Identify which cell holds the provided text, then report its [X, Y] central coordinate. 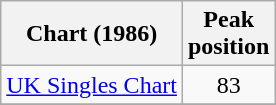
UK Singles Chart [92, 85]
Peakposition [228, 34]
83 [228, 85]
Chart (1986) [92, 34]
